Find where the given text appears and provide that cell's center as (x, y) coordinate. 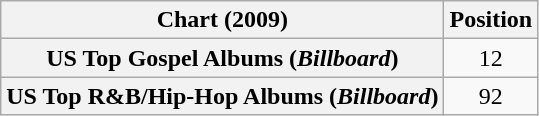
92 (491, 96)
US Top R&B/Hip-Hop Albums (Billboard) (222, 96)
12 (491, 58)
Chart (2009) (222, 20)
Position (491, 20)
US Top Gospel Albums (Billboard) (222, 58)
